Search for the cell housing the specified text and yield its (X, Y) center coordinate. 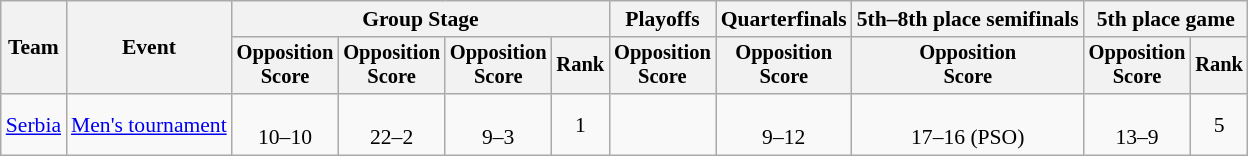
13–9 (1138, 124)
5 (1219, 124)
9–3 (498, 124)
9–12 (784, 124)
Event (149, 48)
5th–8th place semifinals (968, 19)
5th place game (1166, 19)
17–16 (PSO) (968, 124)
Playoffs (662, 19)
Quarterfinals (784, 19)
10–10 (286, 124)
Serbia (34, 124)
Group Stage (420, 19)
22–2 (392, 124)
Men's tournament (149, 124)
1 (581, 124)
Team (34, 48)
